From the cell containing the given text, extract its center point as (x, y) coordinate. 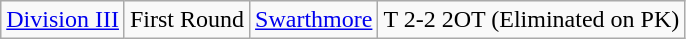
Division III (63, 20)
Swarthmore (314, 20)
First Round (186, 20)
T 2-2 2OT (Eliminated on PK) (532, 20)
